Output the (x, y) coordinate of the center of the cell containing the given text.  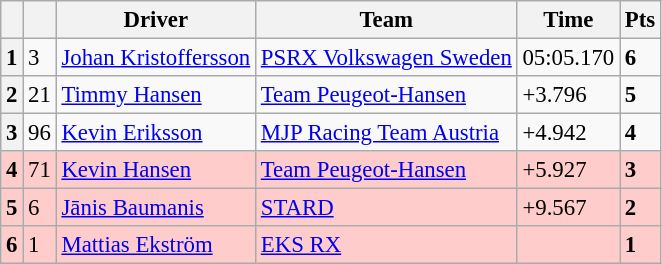
PSRX Volkswagen Sweden (386, 58)
+4.942 (568, 133)
+9.567 (568, 208)
71 (40, 170)
Kevin Hansen (156, 170)
Mattias Ekström (156, 245)
MJP Racing Team Austria (386, 133)
+3.796 (568, 95)
Pts (640, 20)
21 (40, 95)
05:05.170 (568, 58)
EKS RX (386, 245)
96 (40, 133)
Team (386, 20)
Timmy Hansen (156, 95)
STARD (386, 208)
Kevin Eriksson (156, 133)
+5.927 (568, 170)
Driver (156, 20)
Time (568, 20)
Johan Kristoffersson (156, 58)
Jānis Baumanis (156, 208)
